Find where the given text appears and provide that cell's center as (X, Y) coordinate. 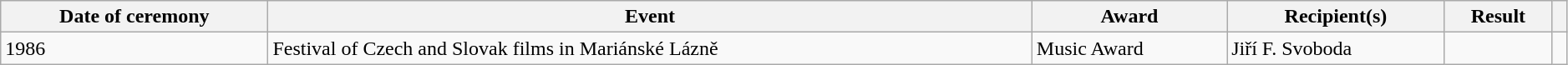
1986 (134, 48)
Award (1129, 17)
Result (1498, 17)
Jiří F. Svoboda (1337, 48)
Festival of Czech and Slovak films in Mariánské Lázně (650, 48)
Event (650, 17)
Date of ceremony (134, 17)
Recipient(s) (1337, 17)
Music Award (1129, 48)
